Output the (x, y) coordinate of the center of the cell containing the given text.  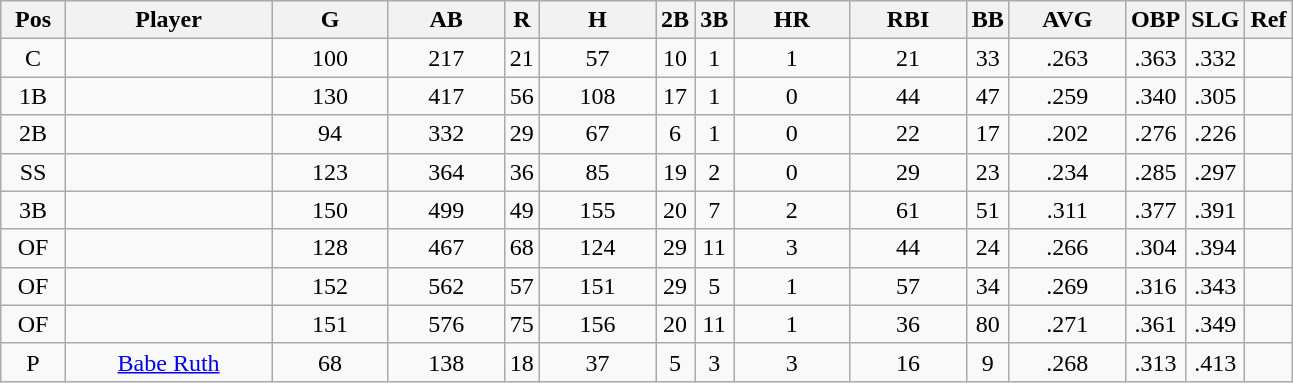
34 (988, 286)
BB (988, 20)
56 (522, 96)
467 (446, 248)
61 (908, 210)
.391 (1216, 210)
417 (446, 96)
49 (522, 210)
.311 (1067, 210)
.349 (1216, 324)
100 (330, 58)
R (522, 20)
AVG (1067, 20)
H (597, 20)
.413 (1216, 362)
.313 (1155, 362)
.394 (1216, 248)
.363 (1155, 58)
AB (446, 20)
.340 (1155, 96)
499 (446, 210)
16 (908, 362)
33 (988, 58)
.304 (1155, 248)
124 (597, 248)
7 (714, 210)
67 (597, 134)
OBP (1155, 20)
.332 (1216, 58)
.263 (1067, 58)
.234 (1067, 172)
75 (522, 324)
47 (988, 96)
Babe Ruth (168, 362)
RBI (908, 20)
P (34, 362)
C (34, 58)
10 (676, 58)
6 (676, 134)
.202 (1067, 134)
217 (446, 58)
.361 (1155, 324)
1B (34, 96)
.377 (1155, 210)
Pos (34, 20)
94 (330, 134)
.305 (1216, 96)
23 (988, 172)
37 (597, 362)
156 (597, 324)
123 (330, 172)
.266 (1067, 248)
155 (597, 210)
51 (988, 210)
Ref (1268, 20)
562 (446, 286)
576 (446, 324)
SLG (1216, 20)
364 (446, 172)
.269 (1067, 286)
80 (988, 324)
.268 (1067, 362)
.316 (1155, 286)
19 (676, 172)
G (330, 20)
22 (908, 134)
.297 (1216, 172)
9 (988, 362)
SS (34, 172)
HR (792, 20)
.226 (1216, 134)
108 (597, 96)
.271 (1067, 324)
.276 (1155, 134)
24 (988, 248)
.259 (1067, 96)
150 (330, 210)
.285 (1155, 172)
18 (522, 362)
.343 (1216, 286)
152 (330, 286)
138 (446, 362)
128 (330, 248)
Player (168, 20)
85 (597, 172)
332 (446, 134)
130 (330, 96)
